Determine the [x, y] coordinate at the center of the cell enclosing the given text.  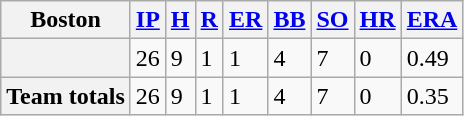
HR [378, 20]
R [209, 20]
IP [148, 20]
0.49 [432, 58]
SO [332, 20]
ER [245, 20]
0.35 [432, 96]
Boston [66, 20]
ERA [432, 20]
BB [290, 20]
H [180, 20]
Team totals [66, 96]
